Find where the given text appears and provide that cell's center as (x, y) coordinate. 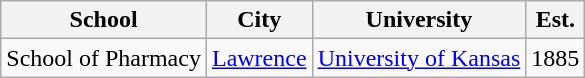
Lawrence (259, 58)
University of Kansas (419, 58)
1885 (556, 58)
City (259, 20)
University (419, 20)
School (104, 20)
Est. (556, 20)
School of Pharmacy (104, 58)
